Return the [x, y] coordinate for the center point of the cell that contains the specified text.  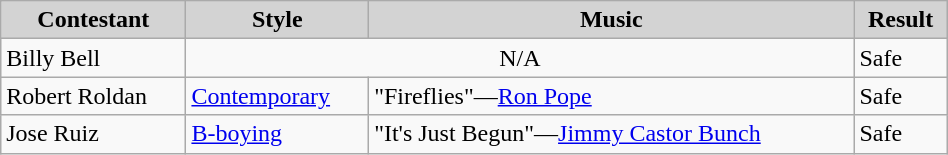
Result [900, 20]
"Fireflies"—Ron Pope [612, 96]
Robert Roldan [94, 96]
Contemporary [278, 96]
Jose Ruiz [94, 134]
Music [612, 20]
B-boying [278, 134]
Contestant [94, 20]
Style [278, 20]
N/A [520, 58]
"It's Just Begun"—Jimmy Castor Bunch [612, 134]
Billy Bell [94, 58]
